Extract the (X, Y) coordinate from the center of the cell holding the provided text.  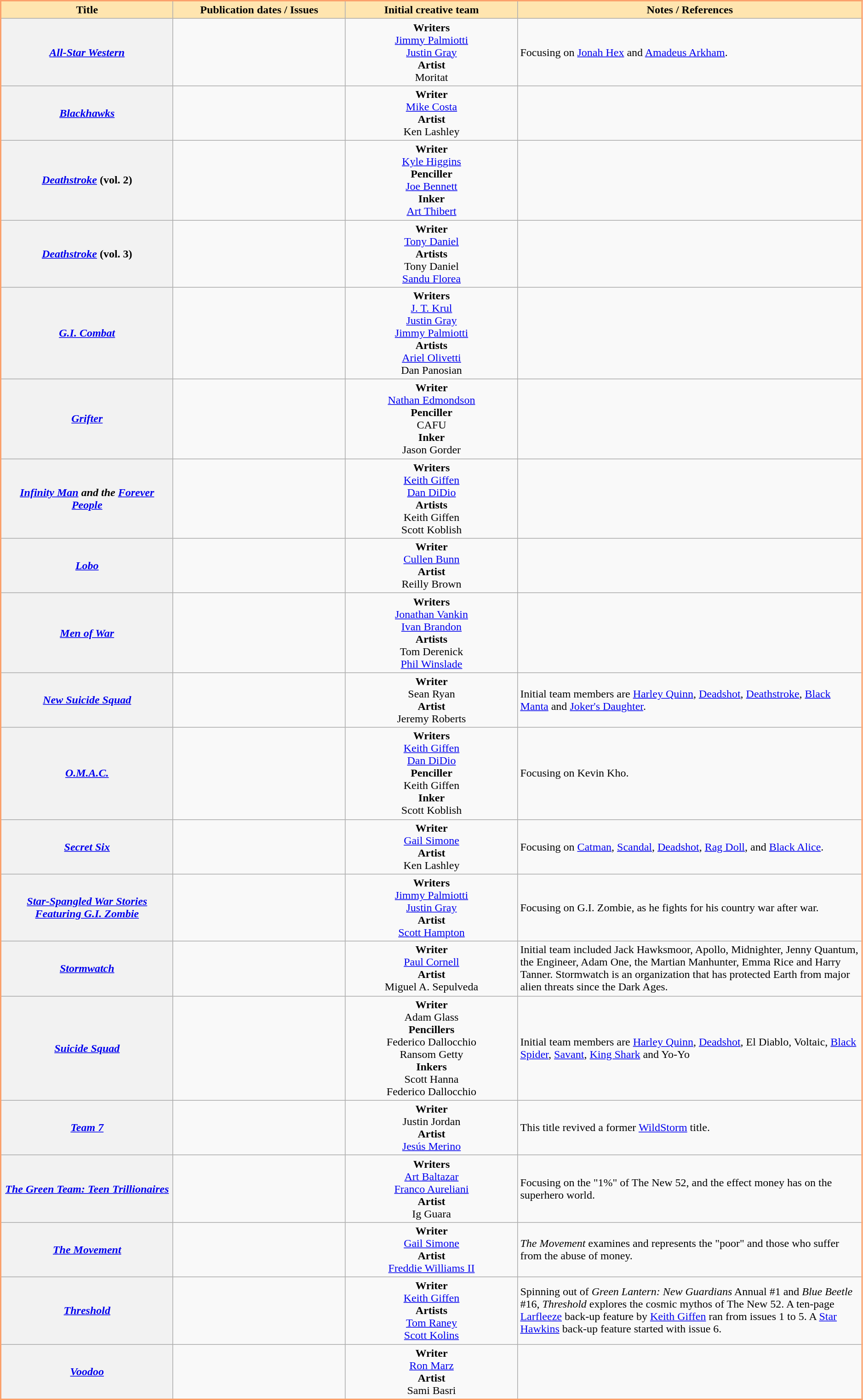
WriterNathan EdmondsonPencillerCAFUInkerJason Gorder (431, 419)
Stormwatch (87, 968)
Voodoo (87, 1372)
Deathstroke (vol. 2) (87, 180)
Publication dates / Issues (259, 10)
Notes / References (690, 10)
Focusing on G.I. Zombie, as he fights for his country war after war. (690, 908)
Grifter (87, 419)
WritersJonathan VankinIvan BrandonArtistsTom DerenickPhil Winslade (431, 633)
Star-Spangled War Stories Featuring G.I. Zombie (87, 908)
Threshold (87, 1310)
New Suicide Squad (87, 700)
Secret Six (87, 847)
Focusing on Catman, Scandal, Deadshot, Rag Doll, and Black Alice. (690, 847)
The Movement (87, 1250)
Title (87, 10)
Initial team members are Harley Quinn, Deadshot, Deathstroke, Black Manta and Joker's Daughter. (690, 700)
WritersArt BaltazarFranco AurelianiArtistIg Guara (431, 1189)
Initial team members are Harley Quinn, Deadshot, El Diablo, Voltaic, Black Spider, Savant, King Shark and Yo-Yo (690, 1048)
The Movement examines and represents the "poor" and those who suffer from the abuse of money. (690, 1250)
Deathstroke (vol. 3) (87, 253)
WriterMike CostaArtistKen Lashley (431, 113)
WritersKeith GiffenDan DiDioPencillerKeith GiffenInkerScott Koblish (431, 773)
WritersKeith GiffenDan DiDioArtistsKeith GiffenScott Koblish (431, 498)
Suicide Squad (87, 1048)
WriterKyle HigginsPencillerJoe BennettInkerArt Thibert (431, 180)
WriterGail SimoneArtistKen Lashley (431, 847)
O.M.A.C. (87, 773)
WriterSean RyanArtistJeremy Roberts (431, 700)
WriterAdam GlassPencillersFederico DallocchioRansom GettyInkersScott HannaFederico Dallocchio (431, 1048)
WriterJustin JordanArtistJesús Merino (431, 1127)
Focusing on Jonah Hex and Amadeus Arkham. (690, 52)
Men of War (87, 633)
The Green Team: Teen Trillionaires (87, 1189)
Team 7 (87, 1127)
Focusing on Kevin Kho. (690, 773)
Blackhawks (87, 113)
Lobo (87, 566)
Initial creative team (431, 10)
WritersJimmy PalmiottiJustin GrayArtistMoritat (431, 52)
Focusing on the "1%" of The New 52, and the effect money has on the superhero world. (690, 1189)
G.I. Combat (87, 333)
WriterTony DanielArtistsTony DanielSandu Florea (431, 253)
All-Star Western (87, 52)
WriterRon MarzArtistSami Basri (431, 1372)
WritersJ. T. KrulJustin GrayJimmy PalmiottiArtistsAriel OlivettiDan Panosian (431, 333)
WriterKeith GiffenArtistsTom RaneyScott Kolins (431, 1310)
This title revived a former WildStorm title. (690, 1127)
WriterPaul CornellArtistMiguel A. Sepulveda (431, 968)
WriterCullen BunnArtistReilly Brown (431, 566)
Infinity Man and the Forever People (87, 498)
WritersJimmy PalmiottiJustin GrayArtistScott Hampton (431, 908)
WriterGail SimoneArtistFreddie Williams II (431, 1250)
